Find where the given text appears and provide that cell's center as (x, y) coordinate. 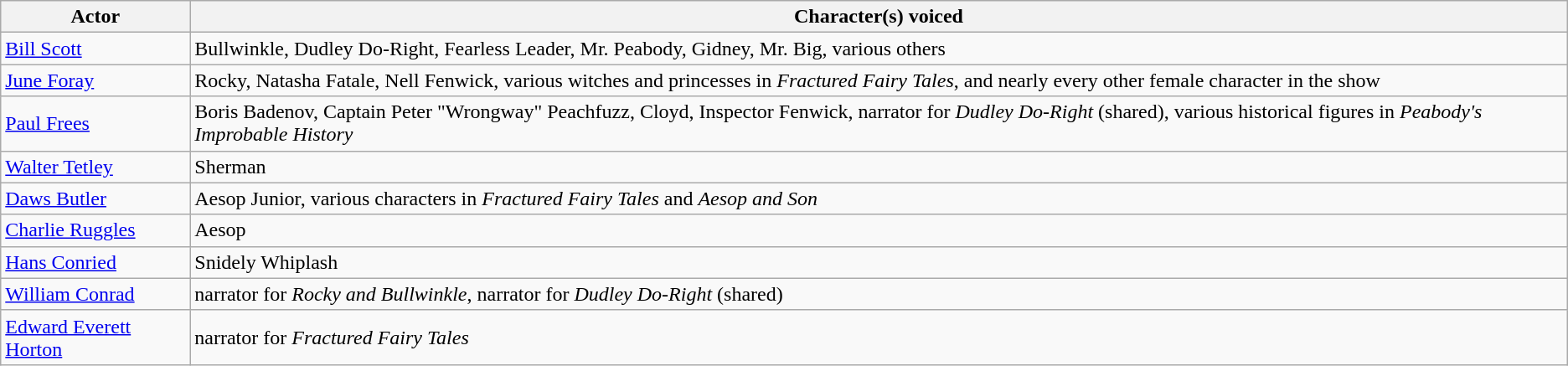
Hans Conried (95, 262)
Rocky, Natasha Fatale, Nell Fenwick, various witches and princesses in Fractured Fairy Tales, and nearly every other female character in the show (879, 80)
Walter Tetley (95, 167)
Daws Butler (95, 198)
Actor (95, 17)
Sherman (879, 167)
Charlie Ruggles (95, 230)
Snidely Whiplash (879, 262)
Aesop (879, 230)
Paul Frees (95, 124)
Character(s) voiced (879, 17)
June Foray (95, 80)
narrator for Rocky and Bullwinkle, narrator for Dudley Do-Right (shared) (879, 294)
Bill Scott (95, 49)
William Conrad (95, 294)
Edward Everett Horton (95, 337)
narrator for Fractured Fairy Tales (879, 337)
Bullwinkle, Dudley Do-Right, Fearless Leader, Mr. Peabody, Gidney, Mr. Big, various others (879, 49)
Aesop Junior, various characters in Fractured Fairy Tales and Aesop and Son (879, 198)
